Output the (x, y) coordinate of the center of the cell containing the given text.  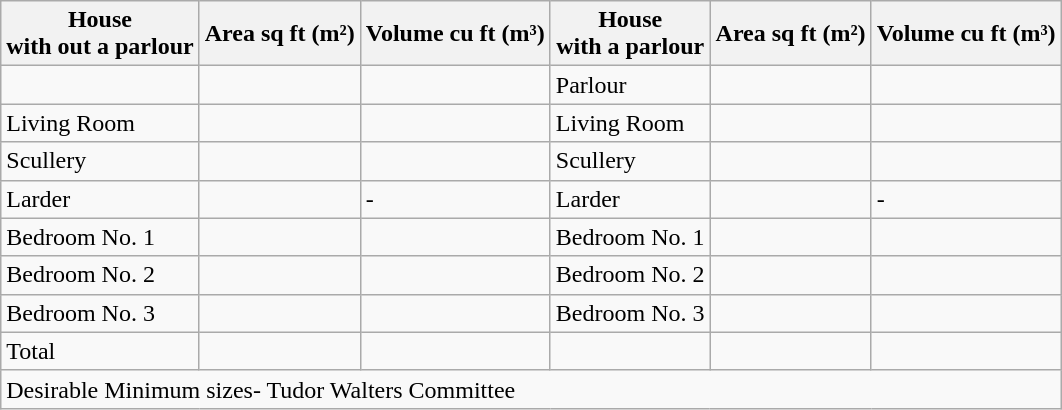
Housewith out a parlour (100, 34)
Total (100, 351)
Desirable Minimum sizes- Tudor Walters Committee (531, 389)
Parlour (630, 85)
Housewith a parlour (630, 34)
